Provide the [x, y] coordinate of the cell's center where the given text is located.  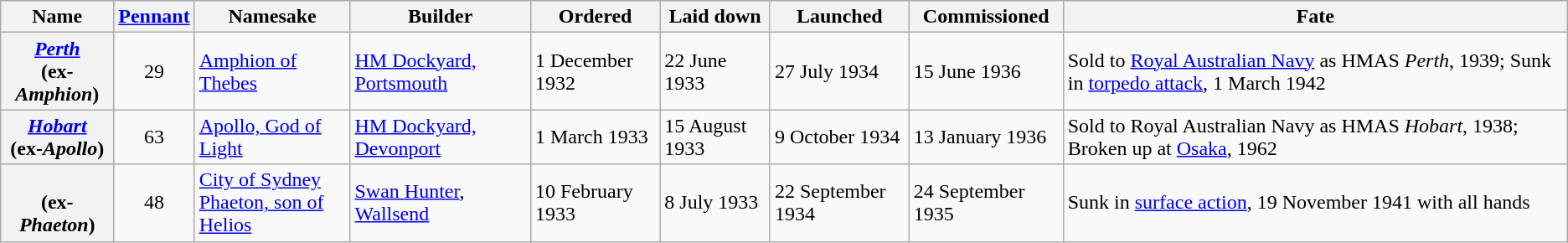
Name [57, 17]
City of SydneyPhaeton, son of Helios [272, 203]
22 September 1934 [839, 203]
Sold to Royal Australian Navy as HMAS Perth, 1939; Sunk in torpedo attack, 1 March 1942 [1315, 71]
Apollo, God of Light [272, 137]
Laid down [715, 17]
15 August 1933 [715, 137]
Hobart(ex-Apollo) [57, 137]
10 February 1933 [595, 203]
Launched [839, 17]
HM Dockyard, Portsmouth [441, 71]
22 June 1933 [715, 71]
Perth(ex-Amphion) [57, 71]
Namesake [272, 17]
8 July 1933 [715, 203]
15 June 1936 [986, 71]
Sunk in surface action, 19 November 1941 with all hands [1315, 203]
Swan Hunter, Wallsend [441, 203]
13 January 1936 [986, 137]
1 December 1932 [595, 71]
Commissioned [986, 17]
(ex-Phaeton) [57, 203]
HM Dockyard, Devonport [441, 137]
9 October 1934 [839, 137]
1 March 1933 [595, 137]
Builder [441, 17]
29 [154, 71]
27 July 1934 [839, 71]
Fate [1315, 17]
Sold to Royal Australian Navy as HMAS Hobart, 1938; Broken up at Osaka, 1962 [1315, 137]
48 [154, 203]
63 [154, 137]
Amphion of Thebes [272, 71]
24 September 1935 [986, 203]
Ordered [595, 17]
Pennant [154, 17]
